Extract the [X, Y] coordinate from the center of the cell holding the provided text.  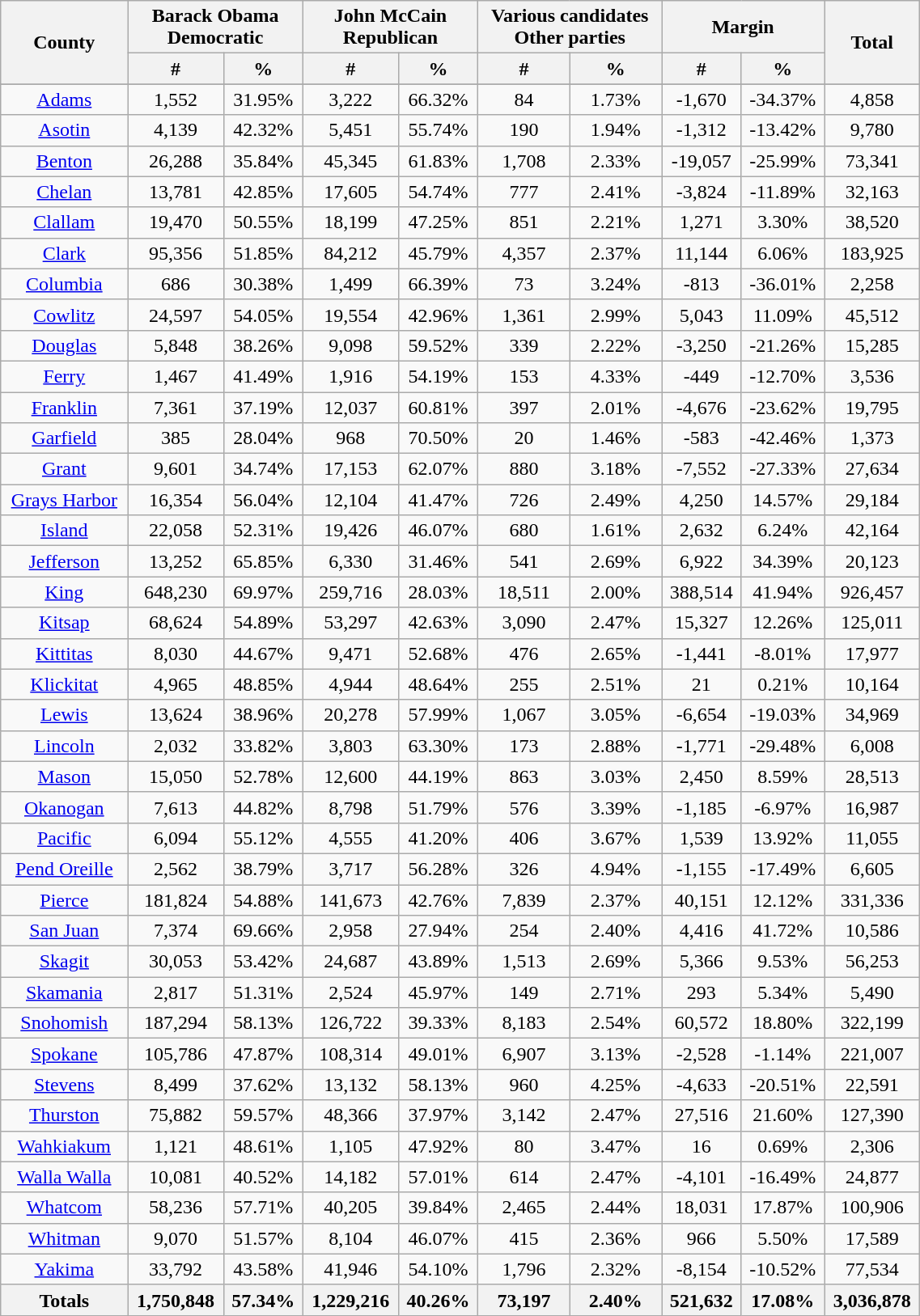
33.82% [263, 746]
24,877 [872, 1177]
686 [176, 284]
Cowlitz [65, 315]
John McCainRepublican [390, 28]
Yakima [65, 1269]
4,944 [350, 684]
15,285 [872, 345]
6,094 [176, 838]
41.72% [783, 931]
Pierce [65, 900]
100,906 [872, 1208]
15,050 [176, 776]
Kitsap [65, 623]
9.53% [783, 962]
County [65, 42]
18,511 [524, 592]
54.88% [263, 900]
5,043 [702, 315]
-1,155 [702, 869]
12,600 [350, 776]
22,591 [872, 1085]
56,253 [872, 962]
173 [524, 746]
55.74% [438, 130]
-27.33% [783, 469]
3,803 [350, 746]
4,416 [702, 931]
4,250 [702, 500]
52.78% [263, 776]
259,716 [350, 592]
1.61% [615, 531]
4,139 [176, 130]
19,470 [176, 222]
2.22% [615, 345]
48,366 [350, 1115]
331,336 [872, 900]
30,053 [176, 962]
51.85% [263, 253]
2.00% [615, 592]
Stevens [65, 1085]
2.49% [615, 500]
35.84% [263, 161]
3.24% [615, 284]
47.25% [438, 222]
1,916 [350, 376]
38.26% [263, 345]
13,624 [176, 715]
39.33% [438, 1023]
-8,154 [702, 1269]
1,361 [524, 315]
541 [524, 561]
3.39% [615, 807]
3.67% [615, 838]
44.82% [263, 807]
54.89% [263, 623]
11.09% [783, 315]
41.94% [783, 592]
Total [872, 42]
Barack ObamaDemocratic [215, 28]
41,946 [350, 1269]
141,673 [350, 900]
Spokane [65, 1054]
41.49% [263, 376]
Ferry [65, 376]
2.88% [615, 746]
4,965 [176, 684]
1,708 [524, 161]
-6,654 [702, 715]
Various candidatesOther parties [570, 28]
19,426 [350, 531]
127,390 [872, 1115]
53,297 [350, 623]
4,357 [524, 253]
-20.51% [783, 1085]
1,499 [350, 284]
60.81% [438, 407]
2.54% [615, 1023]
-4,101 [702, 1177]
28,513 [872, 776]
-25.99% [783, 161]
47.92% [438, 1146]
31.46% [438, 561]
2,562 [176, 869]
1,552 [176, 99]
Benton [65, 161]
66.39% [438, 284]
2.21% [615, 222]
-19,057 [702, 161]
4,555 [350, 838]
863 [524, 776]
32,163 [872, 192]
3,536 [872, 376]
57.34% [263, 1300]
57.99% [438, 715]
Whatcom [65, 1208]
38.79% [263, 869]
Kittitas [65, 654]
2.51% [615, 684]
Mason [65, 776]
1.94% [615, 130]
2.36% [615, 1238]
-19.03% [783, 715]
9,098 [350, 345]
73 [524, 284]
10,081 [176, 1177]
42.63% [438, 623]
777 [524, 192]
4.94% [615, 869]
45.79% [438, 253]
14,182 [350, 1177]
40,151 [702, 900]
968 [350, 438]
54.19% [438, 376]
51.31% [263, 992]
8,030 [176, 654]
51.79% [438, 807]
680 [524, 531]
42.85% [263, 192]
2.41% [615, 192]
70.50% [438, 438]
13,781 [176, 192]
6.06% [783, 253]
-42.46% [783, 438]
27.94% [438, 931]
1,067 [524, 715]
726 [524, 500]
153 [524, 376]
19,554 [350, 315]
2,524 [350, 992]
Lewis [65, 715]
125,011 [872, 623]
53.42% [263, 962]
8,499 [176, 1085]
40,205 [350, 1208]
69.66% [263, 931]
9,601 [176, 469]
Walla Walla [65, 1177]
6.24% [783, 531]
149 [524, 992]
397 [524, 407]
41.47% [438, 500]
3,717 [350, 869]
1,539 [702, 838]
62.07% [438, 469]
61.83% [438, 161]
3,142 [524, 1115]
Asotin [65, 130]
-1,771 [702, 746]
1,796 [524, 1269]
-583 [702, 438]
8,183 [524, 1023]
-1,670 [702, 99]
1.73% [615, 99]
Skamania [65, 992]
75,882 [176, 1115]
26,288 [176, 161]
2.99% [615, 315]
37.19% [263, 407]
181,824 [176, 900]
Clallam [65, 222]
Lincoln [65, 746]
17,977 [872, 654]
-21.26% [783, 345]
6,605 [872, 869]
42.96% [438, 315]
2.33% [615, 161]
0.21% [783, 684]
2.65% [615, 654]
-7,552 [702, 469]
108,314 [350, 1054]
2.32% [615, 1269]
2.01% [615, 407]
Chelan [65, 192]
1,229,216 [350, 1300]
1,271 [702, 222]
20,278 [350, 715]
8,104 [350, 1238]
43.89% [438, 962]
San Juan [65, 931]
-8.01% [783, 654]
Columbia [65, 284]
190 [524, 130]
Klickitat [65, 684]
339 [524, 345]
45,512 [872, 315]
-1,441 [702, 654]
7,613 [176, 807]
34,969 [872, 715]
37.62% [263, 1085]
21 [702, 684]
44.67% [263, 654]
24,687 [350, 962]
56.04% [263, 500]
39.84% [438, 1208]
521,632 [702, 1300]
13,132 [350, 1085]
5,490 [872, 992]
8,798 [350, 807]
19,795 [872, 407]
17,153 [350, 469]
-6.97% [783, 807]
Skagit [65, 962]
Okanogan [65, 807]
12,037 [350, 407]
54.10% [438, 1269]
15,327 [702, 623]
60,572 [702, 1023]
42.76% [438, 900]
322,199 [872, 1023]
2,817 [176, 992]
6,330 [350, 561]
4.25% [615, 1085]
-1,312 [702, 130]
2,258 [872, 284]
3.05% [615, 715]
476 [524, 654]
-813 [702, 284]
49.01% [438, 1054]
3.47% [615, 1146]
2,958 [350, 931]
5,848 [176, 345]
-3,250 [702, 345]
63.30% [438, 746]
2,032 [176, 746]
6,907 [524, 1054]
2,450 [702, 776]
55.12% [263, 838]
21.60% [783, 1115]
385 [176, 438]
56.28% [438, 869]
16,354 [176, 500]
65.85% [263, 561]
18.80% [783, 1023]
52.31% [263, 531]
48.85% [263, 684]
6,922 [702, 561]
Grays Harbor [65, 500]
Garfield [65, 438]
9,471 [350, 654]
22,058 [176, 531]
3.30% [783, 222]
84 [524, 99]
48.61% [263, 1146]
13,252 [176, 561]
51.57% [263, 1238]
6,008 [872, 746]
28.04% [263, 438]
926,457 [872, 592]
-12.70% [783, 376]
3,090 [524, 623]
-1.14% [783, 1054]
5,451 [350, 130]
-11.89% [783, 192]
40.52% [263, 1177]
Grant [65, 469]
45.97% [438, 992]
16 [702, 1146]
13.92% [783, 838]
80 [524, 1146]
-2,528 [702, 1054]
3,036,878 [872, 1300]
41.20% [438, 838]
42.32% [263, 130]
17,605 [350, 192]
12.12% [783, 900]
59.57% [263, 1115]
18,031 [702, 1208]
8.59% [783, 776]
14.57% [783, 500]
-4,676 [702, 407]
57.01% [438, 1177]
1,121 [176, 1146]
2.71% [615, 992]
7,374 [176, 931]
77,534 [872, 1269]
221,007 [872, 1054]
68,624 [176, 623]
King [65, 592]
-17.49% [783, 869]
3.03% [615, 776]
614 [524, 1177]
Douglas [65, 345]
Wahkiakum [65, 1146]
4.33% [615, 376]
12.26% [783, 623]
406 [524, 838]
11,055 [872, 838]
1.46% [615, 438]
54.74% [438, 192]
576 [524, 807]
34.39% [783, 561]
58,236 [176, 1208]
16,987 [872, 807]
2,306 [872, 1146]
7,839 [524, 900]
52.68% [438, 654]
Jefferson [65, 561]
2,465 [524, 1208]
851 [524, 222]
187,294 [176, 1023]
7,361 [176, 407]
1,513 [524, 962]
-449 [702, 376]
30.38% [263, 284]
57.71% [263, 1208]
5.34% [783, 992]
59.52% [438, 345]
966 [702, 1238]
73,197 [524, 1300]
960 [524, 1085]
Adams [65, 99]
-10.52% [783, 1269]
38,520 [872, 222]
293 [702, 992]
-1,185 [702, 807]
3.18% [615, 469]
3,222 [350, 99]
73,341 [872, 161]
11,144 [702, 253]
17.08% [783, 1300]
3.13% [615, 1054]
-34.37% [783, 99]
9,070 [176, 1238]
-36.01% [783, 284]
-16.49% [783, 1177]
-13.42% [783, 130]
Margin [743, 28]
Pacific [65, 838]
-29.48% [783, 746]
17.87% [783, 1208]
5,366 [702, 962]
2.44% [615, 1208]
Whitman [65, 1238]
47.87% [263, 1054]
84,212 [350, 253]
-3,824 [702, 192]
29,184 [872, 500]
27,516 [702, 1115]
1,373 [872, 438]
20,123 [872, 561]
66.32% [438, 99]
326 [524, 869]
44.19% [438, 776]
38.96% [263, 715]
183,925 [872, 253]
45,345 [350, 161]
95,356 [176, 253]
33,792 [176, 1269]
254 [524, 931]
17,589 [872, 1238]
54.05% [263, 315]
255 [524, 684]
Clark [65, 253]
Pend Oreille [65, 869]
28.03% [438, 592]
42,164 [872, 531]
69.97% [263, 592]
37.97% [438, 1115]
43.58% [263, 1269]
648,230 [176, 592]
126,722 [350, 1023]
Snohomish [65, 1023]
1,105 [350, 1146]
388,514 [702, 592]
Totals [65, 1300]
4,858 [872, 99]
0.69% [783, 1146]
5.50% [783, 1238]
-23.62% [783, 407]
24,597 [176, 315]
40.26% [438, 1300]
12,104 [350, 500]
31.95% [263, 99]
27,634 [872, 469]
10,586 [872, 931]
-4,633 [702, 1085]
1,750,848 [176, 1300]
18,199 [350, 222]
34.74% [263, 469]
1,467 [176, 376]
Thurston [65, 1115]
415 [524, 1238]
2,632 [702, 531]
9,780 [872, 130]
10,164 [872, 684]
880 [524, 469]
20 [524, 438]
Franklin [65, 407]
48.64% [438, 684]
Island [65, 531]
50.55% [263, 222]
105,786 [176, 1054]
